Find where the given text appears and provide that cell's center as [X, Y] coordinate. 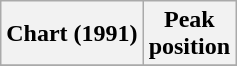
Chart (1991) [72, 34]
Peakposition [189, 34]
